Capture the cell that displays the provided text and extract its (X, Y) central coordinate. 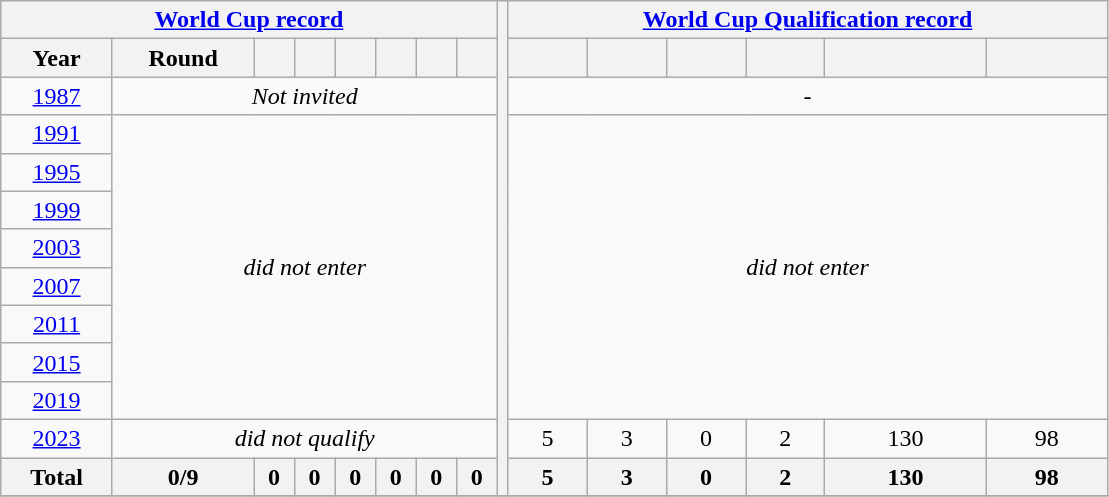
Year (57, 58)
- (808, 96)
2011 (57, 324)
1995 (57, 172)
Round (182, 58)
2015 (57, 362)
World Cup record (249, 20)
World Cup Qualification record (808, 20)
1999 (57, 210)
did not qualify (304, 438)
2023 (57, 438)
2003 (57, 248)
1991 (57, 134)
1987 (57, 96)
Total (57, 477)
0/9 (182, 477)
Not invited (304, 96)
2019 (57, 400)
2007 (57, 286)
